Provide the [x, y] coordinate of the cell's center where the given text is located.  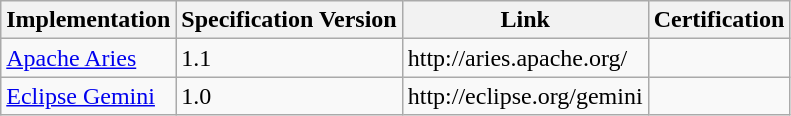
Certification [719, 20]
Eclipse Gemini [88, 96]
http://aries.apache.org/ [525, 58]
1.0 [289, 96]
Specification Version [289, 20]
Implementation [88, 20]
http://eclipse.org/gemini [525, 96]
Apache Aries [88, 58]
Link [525, 20]
1.1 [289, 58]
